Return [X, Y] of the center of cell containing provided text 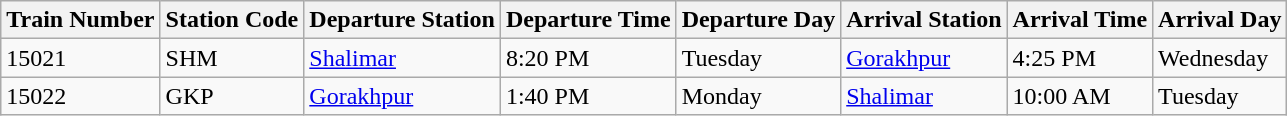
GKP [232, 96]
4:25 PM [1080, 58]
1:40 PM [588, 96]
15021 [80, 58]
15022 [80, 96]
Arrival Station [924, 20]
Departure Day [758, 20]
Arrival Time [1080, 20]
Arrival Day [1220, 20]
10:00 AM [1080, 96]
Departure Time [588, 20]
8:20 PM [588, 58]
Station Code [232, 20]
Departure Station [402, 20]
Wednesday [1220, 58]
SHM [232, 58]
Monday [758, 96]
Train Number [80, 20]
